Output the (x, y) coordinate of the center of the cell containing the given text.  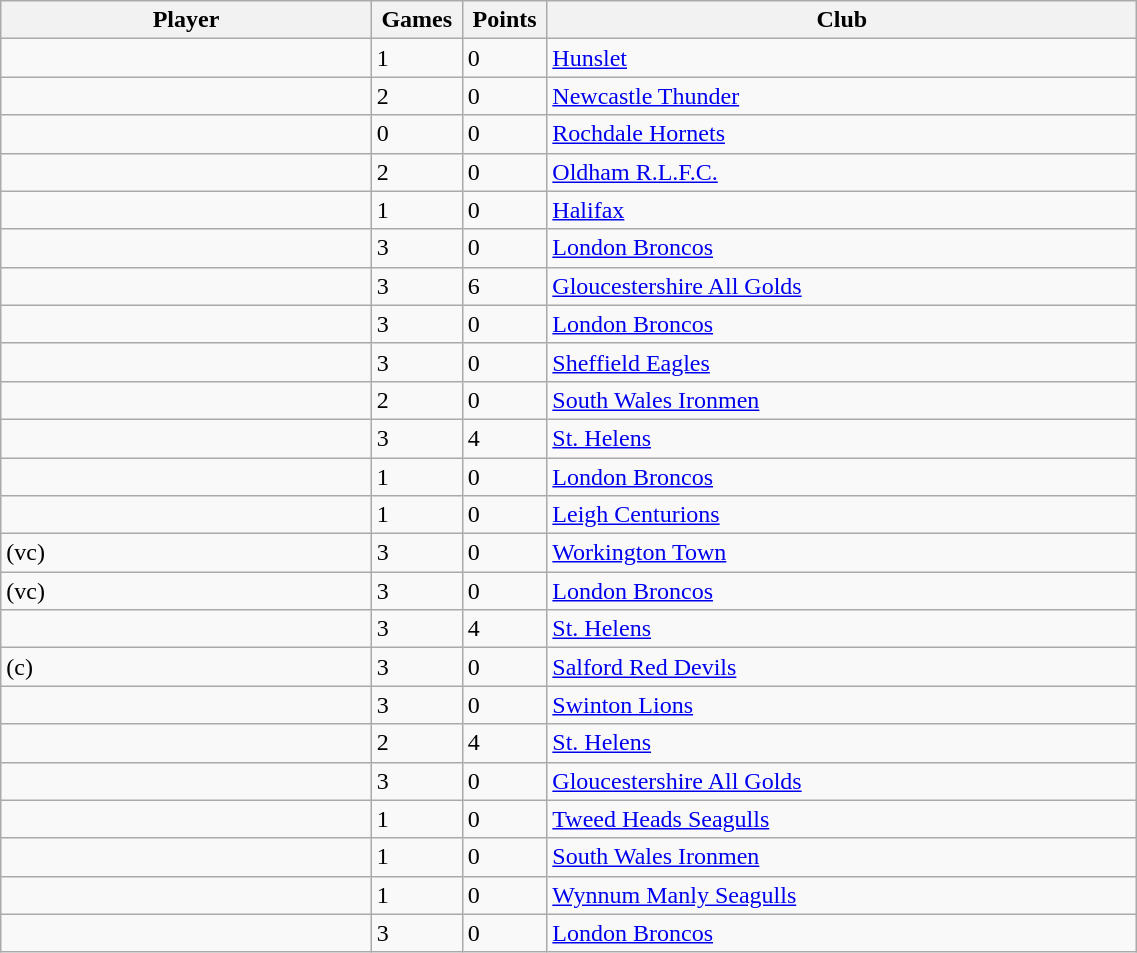
(c) (186, 667)
Oldham R.L.F.C. (842, 172)
Sheffield Eagles (842, 362)
Points (504, 20)
Leigh Centurions (842, 515)
Swinton Lions (842, 705)
Tweed Heads Seagulls (842, 819)
Wynnum Manly Seagulls (842, 895)
Games (416, 20)
6 (504, 286)
Player (186, 20)
Hunslet (842, 58)
Newcastle Thunder (842, 96)
Club (842, 20)
Rochdale Hornets (842, 134)
Halifax (842, 210)
Workington Town (842, 553)
Salford Red Devils (842, 667)
